Return [x, y] of the center of cell containing provided text 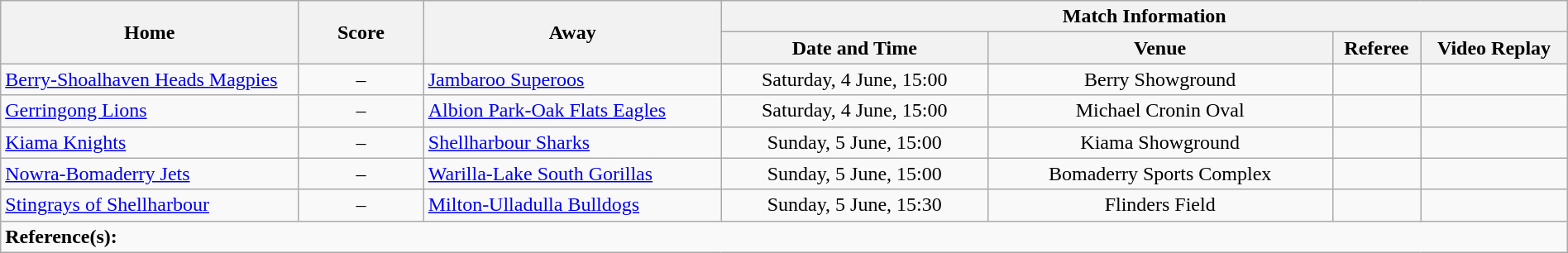
Home [150, 32]
Away [572, 32]
Date and Time [854, 48]
Warilla-Lake South Gorillas [572, 174]
Berry Showground [1159, 79]
Albion Park-Oak Flats Eagles [572, 111]
Shellharbour Sharks [572, 142]
Stingrays of Shellharbour [150, 205]
Bomaderry Sports Complex [1159, 174]
Referee [1376, 48]
Kiama Showground [1159, 142]
Reference(s): [784, 236]
Milton-Ulladulla Bulldogs [572, 205]
Jambaroo Superoos [572, 79]
Kiama Knights [150, 142]
Flinders Field [1159, 205]
Nowra-Bomaderry Jets [150, 174]
Berry-Shoalhaven Heads Magpies [150, 79]
Match Information [1145, 17]
Gerringong Lions [150, 111]
Sunday, 5 June, 15:30 [854, 205]
Video Replay [1494, 48]
Venue [1159, 48]
Score [361, 32]
Michael Cronin Oval [1159, 111]
